Scan for the cell matching the given text and deliver its [X, Y] coordinate at center. 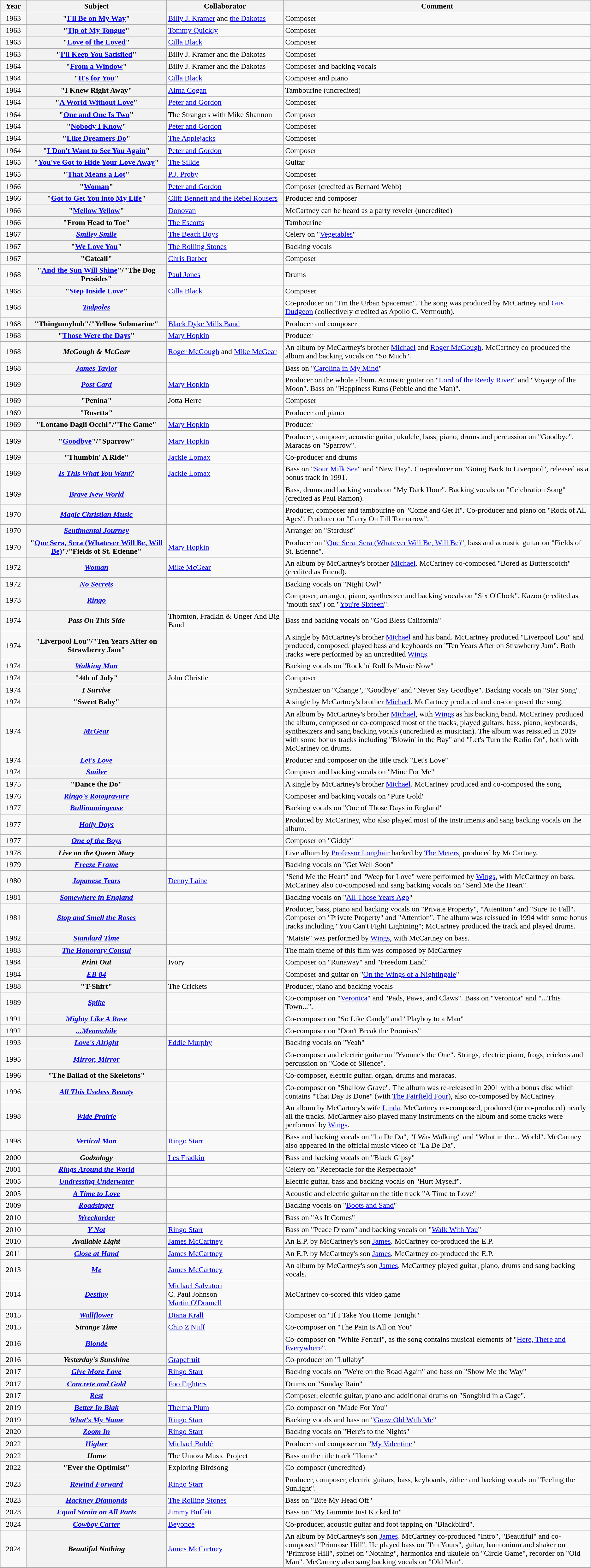
Bass and backing vocals on "God Bless California" [437, 620]
Let's Love [97, 760]
Ringo's Rotogravure [97, 796]
Rewind Forward [97, 1484]
Co-composer on "The Pain Is All on You" [437, 1327]
Composer and backing vocals on "Mine For Me" [437, 772]
Bass on the title track "Home" [437, 1456]
Woman [97, 567]
"T-Shirt" [97, 986]
Roadsinger [97, 1205]
"Goodbye"/"Sparrow" [97, 441]
Co-composer on "Made For You" [437, 1408]
Backing vocals on "Rock 'n' Roll Is Music Now" [437, 666]
Bass and backing vocals on "Black Gipsy" [437, 1158]
Guitar [437, 162]
"Like Dreamers Do" [97, 138]
The Crickets [225, 986]
Hackney Diamonds [97, 1500]
1991 [13, 1019]
1978 [13, 852]
1993 [13, 1043]
Co-composer (uncredited) [437, 1468]
"Dance the Do" [97, 784]
Print Out [97, 962]
Love's Alright [97, 1043]
Producer and composer on the title track "Let's Love" [437, 760]
Bass on "Peace Dream" and backing vocals on "Walk With You" [437, 1229]
"Liverpool Lou"/"Ten Years After on Strawberry Jam" [97, 645]
Rest [97, 1396]
2013 [13, 1270]
Exploring Birdsong [225, 1468]
Brave New World [97, 494]
"Sweet Baby" [97, 702]
Composer and piano [437, 78]
Magic Christian Music [97, 514]
Chip Z'Nuff [225, 1327]
Co-producer and drums [437, 457]
Black Dyke Mills Band [225, 323]
"Thumbin' A Ride" [97, 457]
Bass and backing vocals on "La De Da", "I Was Walking" and "What in the... World". McCartney also appeared in the official music video of "La De Da". [437, 1141]
"Que Sera, Sera (Whatever Will Be, Will Be)"/"Fields of St. Etienne" [97, 547]
Celery on "Vegetables" [437, 234]
Producer and composer on "My Valentine" [437, 1444]
Yesterday's Sunshine [97, 1359]
Backing vocals and bass on "Grow Old With Me" [437, 1420]
Blonde [97, 1343]
Higher [97, 1444]
Michael SalvatoriC. Paul JohnsonMartin O'Donnell [225, 1294]
"We Love You" [97, 246]
"Got to Get You into My Life" [97, 198]
Bass on "As It Comes" [437, 1217]
Live on the Queen Mary [97, 852]
Composer and guitar on "On the Wings of a Nightingale" [437, 974]
Home [97, 1456]
Cowboy Carter [97, 1524]
The Applejacks [225, 138]
Backing vocals on "Here's to the Nights" [437, 1432]
Standard Time [97, 938]
Co-producer, acoustic guitar and foot tapping on "Blackbiird". [437, 1524]
Producer, piano and backing vocals [437, 986]
"Penina" [97, 401]
Producer on the whole album. Acoustic guitar on "Lord of the Reedy River" and "Voyage of the Moon". Bass on "Happiness Runs (Pebble and the Man)". [437, 384]
...Meanwhile [97, 1031]
1988 [13, 986]
Producer and piano [437, 413]
Smiler [97, 772]
Co-producer on "Lullaby" [437, 1359]
Year [13, 6]
"Step Inside Love" [97, 291]
Tambourine (uncredited) [437, 90]
Available Light [97, 1241]
Composer and backing vocals [437, 66]
Backing vocals on "We're on the Road Again" and bass on "Show Me the Way" [437, 1371]
Tambourine [437, 222]
1979 [13, 864]
No Secrets [97, 584]
Co-composer on "So Like Candy" and "Playboy to a Man" [437, 1019]
Denny Laine [225, 881]
"And the Sun Will Shine"/"The Dog Presides" [97, 274]
"Love of the Loved" [97, 42]
A Time to Love [97, 1194]
Live album by Professor Longhair backed by The Meters, produced by McCartney. [437, 852]
2000 [13, 1158]
"4th of July" [97, 678]
Freeze Frame [97, 864]
Japanese Tears [97, 881]
Composer on "Runaway" and "Freedom Land" [437, 962]
Eddie Murphy [225, 1043]
"Lontano Dagli Occhi"/"The Game" [97, 425]
P.J. Proby [225, 174]
An album by McCartney's brother Michael and Roger McGough. McCartney co-produced the album and backing vocals on "So Much". [437, 351]
"From a Window" [97, 66]
Pass On This Side [97, 620]
Backing vocals on "Boots and Sand" [437, 1205]
2014 [13, 1294]
Backing vocals on "Get Well Soon" [437, 864]
Cliff Bennett and the Rebel Rousers [225, 198]
"Those Were the Days" [97, 335]
Composer, electric guitar, piano and additional drums on "Songbird in a Cage". [437, 1396]
Jimmy Buffett [225, 1512]
2011 [13, 1253]
1973 [13, 600]
Wallflower [97, 1315]
"Tip of My Tongue" [97, 30]
Roger McGough and Mike McGear [225, 351]
Bullinamingvase [97, 808]
EB 84 [97, 974]
Backing vocals on "One of Those Days in England" [437, 808]
"I Knew Right Away" [97, 90]
Give More Love [97, 1371]
Drums [437, 274]
Producer, composer and tambourine on "Come and Get It". Co-producer and piano on "Rock of All Ages". Producer on "Carry On Till Tomorrow". [437, 514]
Producer on "Que Sera, Sera (Whatever Will Be, Will Be)", bass and acoustic guitar on "Fields of St. Etienne". [437, 547]
1995 [13, 1059]
Michael Bublé [225, 1444]
"You've Got to Hide Your Love Away" [97, 162]
Holly Days [97, 824]
Strange Time [97, 1327]
Comment [437, 6]
Subject [97, 6]
Godzology [97, 1158]
Grapefruit [225, 1359]
1992 [13, 1031]
Smiley Smile [97, 234]
Beyoncé [225, 1524]
Backing vocals on "Night Owl" [437, 584]
The Honorary Consul [97, 950]
Chris Barber [225, 258]
Producer, composer, acoustic guitar, ukulele, bass, piano, drums and percussion on "Goodbye". Maracas on "Sparrow". [437, 441]
"Woman" [97, 186]
Co-composer on "White Ferrari", as the song contains musical elements of "Here, There and Everywhere". [437, 1343]
Y Not [97, 1229]
Bass on "Sour Milk Sea" and "New Day". Co-producer on "Going Back to Liverpool", released as a bonus track in 1991. [437, 473]
2009 [13, 1205]
"I'll Be on My Way" [97, 18]
Backing vocals [437, 246]
2001 [13, 1170]
Celery on "Receptacle for the Respectable" [437, 1170]
Mike McGear [225, 567]
1983 [13, 950]
"That Means a Lot" [97, 174]
Composer, arranger, piano, synthesizer and backing vocals on "Six O'Clock". Kazoo (credited as "mouth sax") on "You're Sixteen". [437, 600]
Tommy Quickly [225, 30]
The Escorts [225, 222]
Beautiful Nothing [97, 1549]
Collaborator [225, 6]
The Strangers with Mike Shannon [225, 114]
I Survive [97, 690]
"From Head to Toe" [97, 222]
Better In Blak [97, 1408]
Synthesizer on "Change", "Goodbye" and "Never Say Goodbye". Backing vocals on "Star Song". [437, 690]
1976 [13, 796]
One of the Boys [97, 840]
Equal Strain on All Parts [97, 1512]
Paul Jones [225, 274]
Acoustic and electric guitar on the title track "A Time to Love" [437, 1194]
"A World Without Love" [97, 102]
Co-composer, electric guitar, organ, drums and maracas. [437, 1075]
Co-composer on "Don't Break the Promises" [437, 1031]
Bass on "Bite My Head Off" [437, 1500]
The Beach Boys [225, 234]
Composer and backing vocals on "Pure Gold" [437, 796]
Spike [97, 1003]
The Silkie [225, 162]
Foo Fighters [225, 1383]
What's My Name [97, 1420]
The Umoza Music Project [225, 1456]
2020 [13, 1432]
"Rosetta" [97, 413]
1982 [13, 938]
Bass, drums and backing vocals on "My Dark Hour". Backing vocals on "Celebration Song" (credited as Paul Ramon). [437, 494]
McCartney co-scored this video game [437, 1294]
McCartney can be heard as a party reveler (uncredited) [437, 210]
"The Ballad of the Skeletons" [97, 1075]
An album by McCartney's brother Michael. McCartney co-composed "Bored as Butterscotch" (credited as Friend). [437, 567]
The main theme of this film was composed by McCartney [437, 950]
1980 [13, 881]
Co-producer on "I'm the Urban Spaceman". The song was produced by McCartney and Gus Dudgeon (collectively credited as Apollo C. Vermouth). [437, 307]
Somewhere in England [97, 897]
Zoom In [97, 1432]
1975 [13, 784]
McGough & McGear [97, 351]
Destiny [97, 1294]
Wide Prairie [97, 1116]
Drums on "Sunday Rain" [437, 1383]
1989 [13, 1003]
McGear [97, 731]
Bass on "My Gummie Just Kicked In" [437, 1512]
Rings Around the World [97, 1170]
Jotta Herre [225, 401]
Producer, composer, electric guitars, bass, keyboards, zither and backing vocals on "Feeling the Sunlight". [437, 1484]
Composer (credited as Bernard Webb) [437, 186]
Undressing Underwater [97, 1182]
Thornton, Fradkin & Unger And Big Band [225, 620]
An album by McCartney's son James. McCartney played guitar, piano, drums and sang backing vocals. [437, 1270]
Ringo [97, 600]
Diana Krall [225, 1315]
Produced by McCartney, who also played most of the instruments and sang backing vocals on the album. [437, 824]
Sentimental Journey [97, 531]
Tadpoles [97, 307]
Mirror, Mirror [97, 1059]
Wreckorder [97, 1217]
Backing vocals on "All Those Years Ago" [437, 897]
Alma Cogan [225, 90]
Co-composer and electric guitar on "Yvonne's the One". Strings, electric piano, frogs, crickets and percussion on "Code of Silence". [437, 1059]
Mighty Like A Rose [97, 1019]
Co-composer on "Veronica" and "Pads, Paws, and Claws". Bass on "Veronica" and "...This Town...". [437, 1003]
"One and One Is Two" [97, 114]
"Thingumybob"/"Yellow Submarine" [97, 323]
Thelma Plum [225, 1408]
Me [97, 1270]
Bass on "Carolina in My Mind" [437, 368]
"It's for You" [97, 78]
Ivory [225, 962]
Stop and Smell the Roses [97, 918]
"Mellow Yellow" [97, 210]
Electric guitar, bass and backing vocals on "Hurt Myself". [437, 1182]
Vertical Man [97, 1141]
Close at Hand [97, 1253]
Backing vocals on "Yeah" [437, 1043]
"I Don't Want to See You Again" [97, 150]
Les Fradkin [225, 1158]
Concrete and Gold [97, 1383]
"Maisie" was performed by Wings, with McCartney on bass. [437, 938]
Walking Man [97, 666]
"I'll Keep You Satisfied" [97, 54]
Composer on "If I Take You Home Tonight" [437, 1315]
John Christie [225, 678]
James Taylor [97, 368]
Composer on "Giddy" [437, 840]
"Catcall" [97, 258]
All This Useless Beauty [97, 1092]
Post Card [97, 384]
"Nobody I Know" [97, 126]
Is This What You Want? [97, 473]
Donovan [225, 210]
"Ever the Optimist" [97, 1468]
Arranger on "Stardust" [437, 531]
